Search for the cell housing the specified text and yield its [x, y] center coordinate. 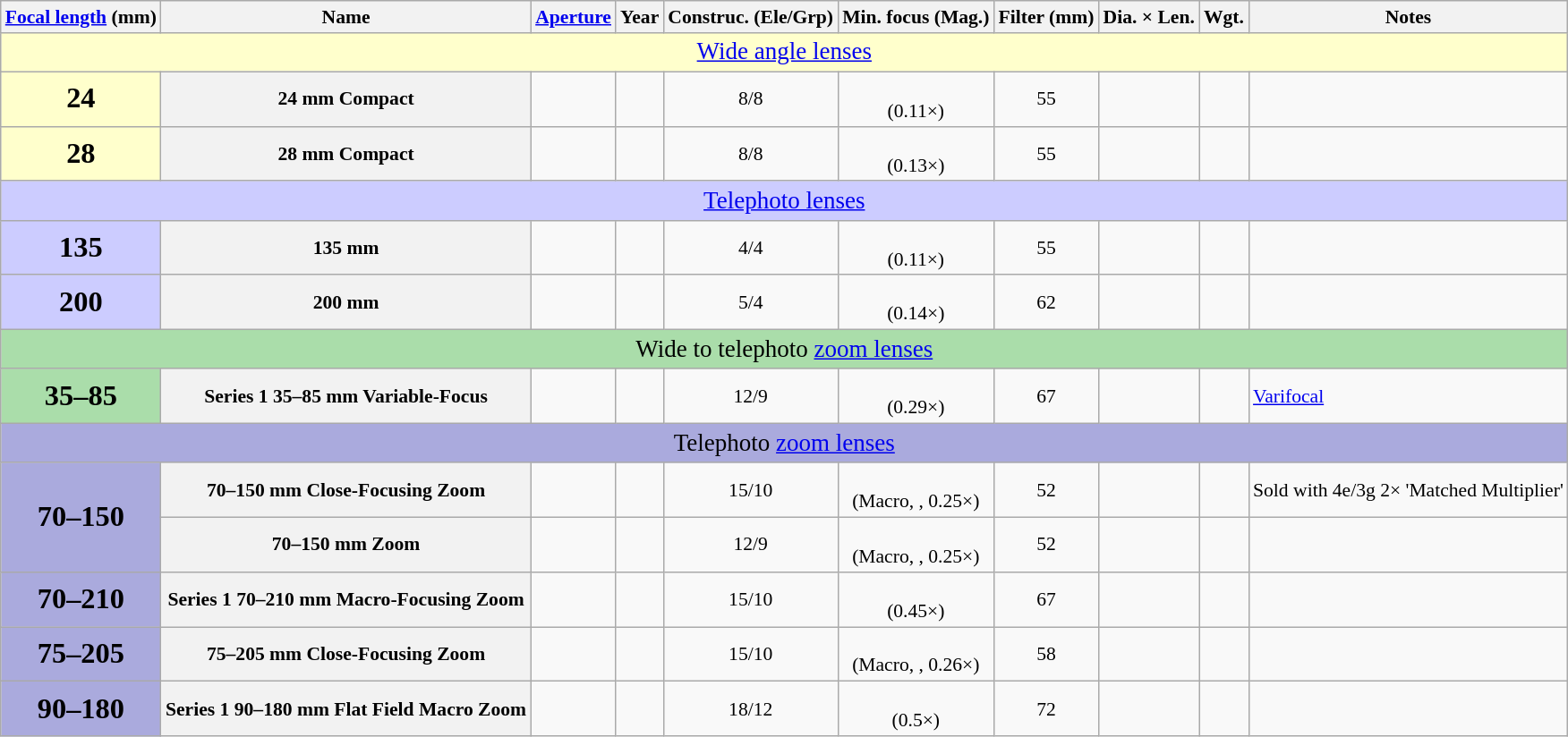
Name [345, 17]
5/4 [750, 302]
Series 1 70–210 mm Macro-Focusing Zoom [345, 599]
Notes [1409, 17]
(0.29×) [916, 397]
Telephoto lenses [784, 201]
(Macro, , 0.26×) [916, 655]
75–205 [81, 655]
Sold with 4e/3g 2× 'Matched Multiplier' [1409, 490]
Construc. (Ele/Grp) [750, 17]
Focal length (mm) [81, 17]
(0.5×) [916, 708]
(0.45×) [916, 599]
70–210 [81, 599]
58 [1045, 655]
Wgt. [1224, 17]
Telephoto zoom lenses [784, 444]
70–150 mm Close-Focusing Zoom [345, 490]
Dia. × Len. [1149, 17]
4/4 [750, 249]
72 [1045, 708]
200 [81, 302]
75–205 mm Close-Focusing Zoom [345, 655]
Series 1 35–85 mm Variable-Focus [345, 397]
Varifocal [1409, 397]
Wide to telephoto zoom lenses [784, 350]
90–180 [81, 708]
Wide angle lenses [784, 53]
Aperture [573, 17]
135 [81, 249]
24 [81, 100]
28 mm Compact [345, 154]
70–150 [81, 518]
Year [639, 17]
(0.13×) [916, 154]
18/12 [750, 708]
35–85 [81, 397]
Min. focus (Mag.) [916, 17]
24 mm Compact [345, 100]
Filter (mm) [1045, 17]
(0.14×) [916, 302]
135 mm [345, 249]
Series 1 90–180 mm Flat Field Macro Zoom [345, 708]
200 mm [345, 302]
28 [81, 154]
70–150 mm Zoom [345, 546]
62 [1045, 302]
